Pinpoint the cell where the given text exists, returning its [X, Y] midpoint coordinate. 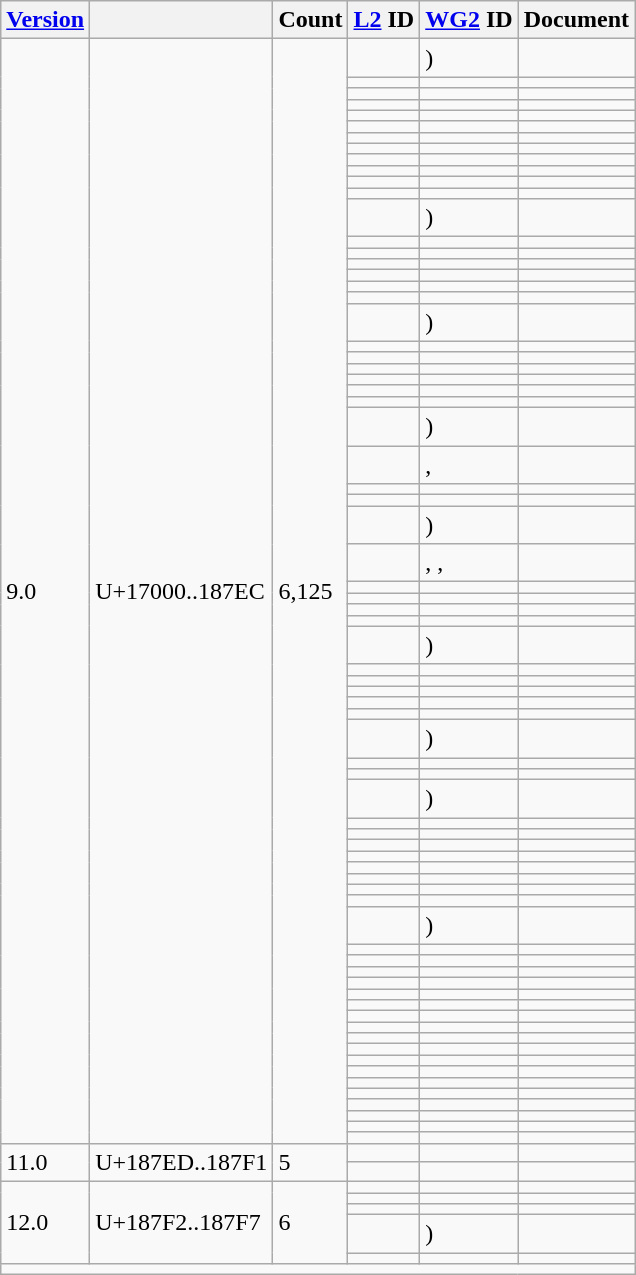
U+187ED..187F1 [182, 1162]
, , [469, 563]
L2 ID [384, 20]
9.0 [46, 592]
, [469, 465]
11.0 [46, 1162]
6,125 [310, 592]
12.0 [46, 1222]
WG2 ID [469, 20]
Version [46, 20]
6 [310, 1222]
Count [310, 20]
5 [310, 1162]
Document [576, 20]
U+187F2..187F7 [182, 1222]
U+17000..187EC [182, 592]
